From the cell containing the given text, extract its center point as [x, y] coordinate. 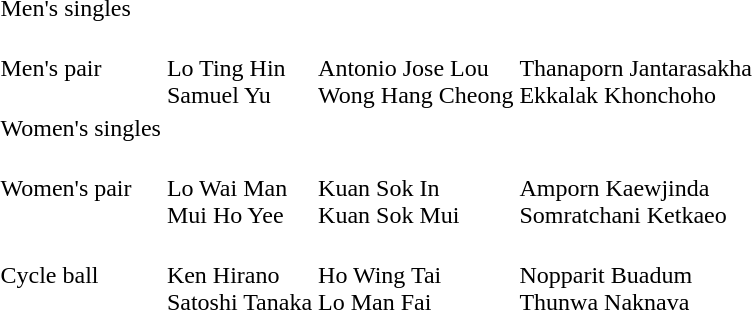
Lo Wai ManMui Ho Yee [239, 188]
Kuan Sok InKuan Sok Mui [416, 188]
Lo Ting HinSamuel Yu [239, 68]
Antonio Jose LouWong Hang Cheong [416, 68]
